Find where the given text appears and provide that cell's center as [X, Y] coordinate. 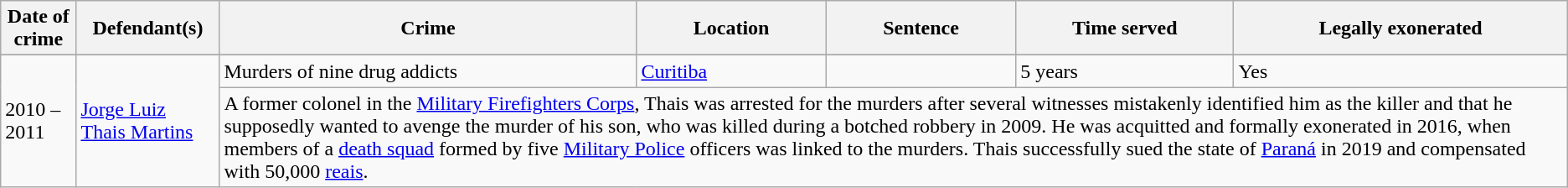
Time served [1125, 29]
Location [731, 29]
Murders of nine drug addicts [428, 71]
5 years [1125, 71]
Curitiba [731, 71]
Defendant(s) [147, 29]
Date of crime [39, 29]
Yes [1400, 71]
Sentence [921, 29]
2010 – 2011 [39, 121]
Jorge Luiz Thais Martins [147, 121]
Crime [428, 29]
Legally exonerated [1400, 29]
